Find where the given text appears and provide that cell's center as (X, Y) coordinate. 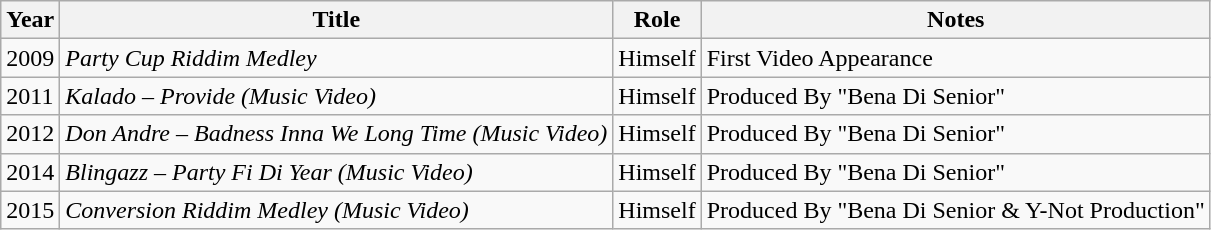
2012 (30, 134)
First Video Appearance (956, 58)
Title (336, 20)
Blingazz – Party Fi Di Year (Music Video) (336, 172)
Notes (956, 20)
Kalado – Provide (Music Video) (336, 96)
Conversion Riddim Medley (Music Video) (336, 210)
2014 (30, 172)
Party Cup Riddim Medley (336, 58)
2011 (30, 96)
Role (657, 20)
Don Andre – Badness Inna We Long Time (Music Video) (336, 134)
2009 (30, 58)
Produced By "Bena Di Senior & Y-Not Production" (956, 210)
Year (30, 20)
2015 (30, 210)
